Find where the given text appears and provide that cell's center as (X, Y) coordinate. 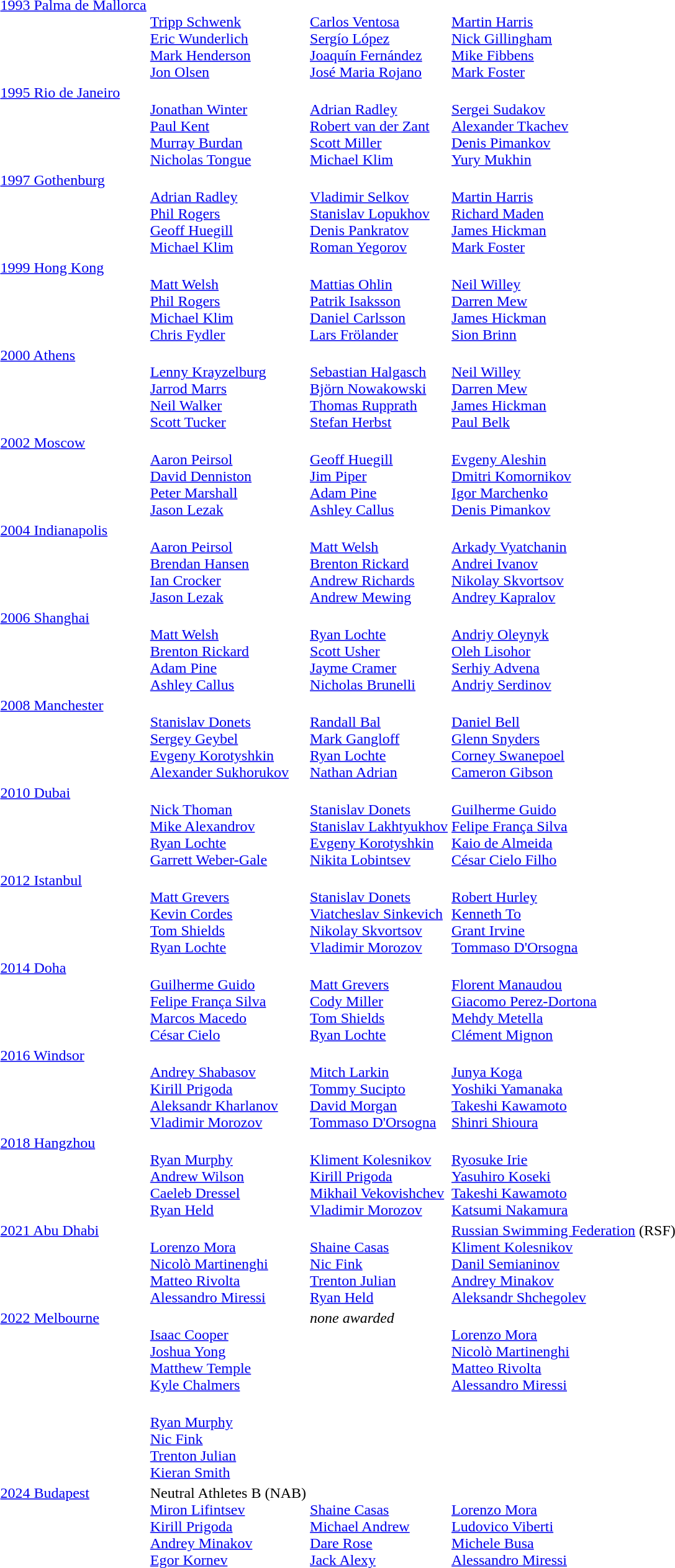
Ryan MurphyAndrew Wilson Caeleb DresselRyan Held (228, 1176)
Stanislav DonetsStanislav LakhtyukhovEvgeny KorotyshkinNikita Lobintsev (379, 826)
Guilherme GuidoFelipe França SilvaMarcos MacedoCésar Cielo (228, 1001)
Matt WelshBrenton RickardAndrew RichardsAndrew Mewing (379, 564)
Ryan LochteScott UsherJayme CramerNicholas Brunelli (379, 651)
Mitch LarkinTommy SuciptoDavid MorganTommaso D'Orsogna (379, 1089)
Sebastian HalgaschBjörn NowakowskiThomas RupprathStefan Herbst (379, 389)
Adrian RadleyPhil RogersGeoff HuegillMichael Klim (228, 214)
Kliment KolesnikovKirill PrigodaMikhail VekovishchevVladimir Morozov (379, 1176)
Shaine CasasNic FinkTrenton JulianRyan Held (379, 1264)
Stanislav DonetsSergey GeybelEvgeny KorotyshkinAlexander Sukhorukov (228, 739)
Aaron PeirsolDavid DennistonPeter MarshallJason Lezak (228, 476)
Randall BalMark GangloffRyan LochteNathan Adrian (379, 739)
Nick ThomanMike AlexandrovRyan LochteGarrett Weber-Gale (228, 826)
Matt GreversKevin CordesTom ShieldsRyan Lochte (228, 914)
Isaac CooperJoshua YongMatthew TempleKyle Chalmers (228, 1351)
Matt WelshPhil RogersMichael KlimChris Fydler (228, 301)
Adrian RadleyRobert van der ZantScott MillerMichael Klim (379, 126)
Matt GreversCody Miller Tom ShieldsRyan Lochte (379, 1001)
Matt WelshBrenton RickardAdam PineAshley Callus (228, 651)
Lorenzo MoraNicolò MartinenghiMatteo RivoltaAlessandro Miressi (228, 1264)
Lenny KrayzelburgJarrod MarrsNeil WalkerScott Tucker (228, 389)
Stanislav DonetsViatcheslav SinkevichNikolay SkvortsovVladimir Morozov (379, 914)
Andrey ShabasovKirill PrigodaAleksandr KharlanovVladimir Morozov (228, 1089)
Geoff HuegillJim PiperAdam PineAshley Callus (379, 476)
Mattias OhlinPatrik IsakssonDaniel CarlssonLars Frölander (379, 301)
none awarded (379, 1395)
Aaron PeirsolBrendan HansenIan CrockerJason Lezak (228, 564)
Jonathan WinterPaul KentMurray BurdanNicholas Tongue (228, 126)
Vladimir SelkovStanislav LopukhovDenis PankratovRoman Yegorov (379, 214)
Ryan MurphyNic FinkTrenton JulianKieran Smith (228, 1439)
